Return the [X, Y] coordinate for the center point of the cell that contains the specified text.  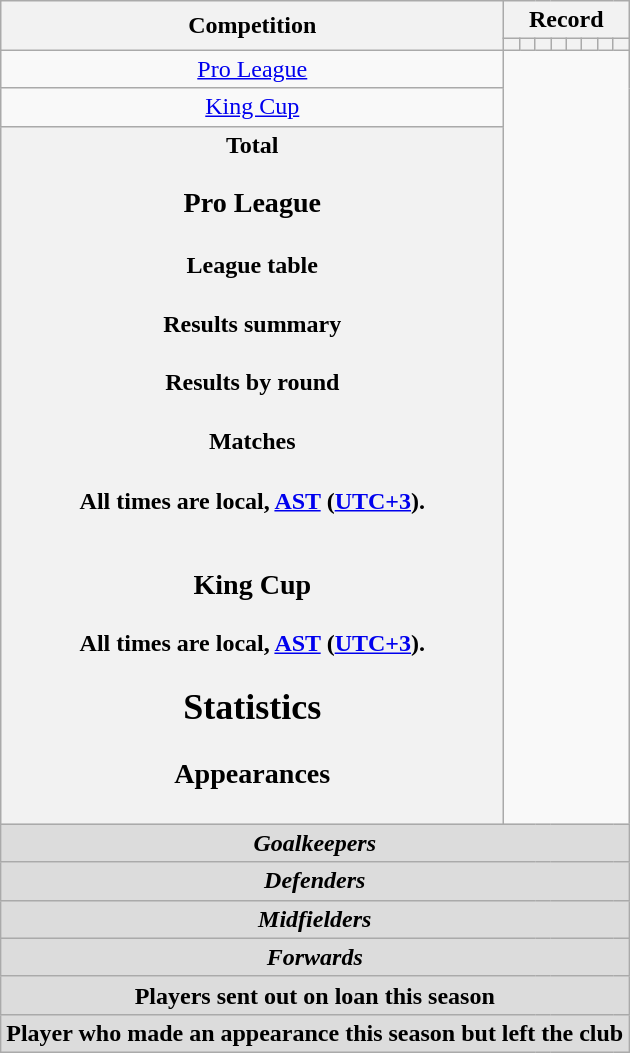
Goalkeepers [315, 843]
Players sent out on loan this season [315, 995]
Player who made an appearance this season but left the club [315, 1033]
King Cup [252, 107]
Midfielders [315, 919]
Pro League [252, 69]
Competition [252, 26]
Record [566, 20]
Forwards [315, 957]
Defenders [315, 881]
